Find where the given text appears and provide that cell's center as (X, Y) coordinate. 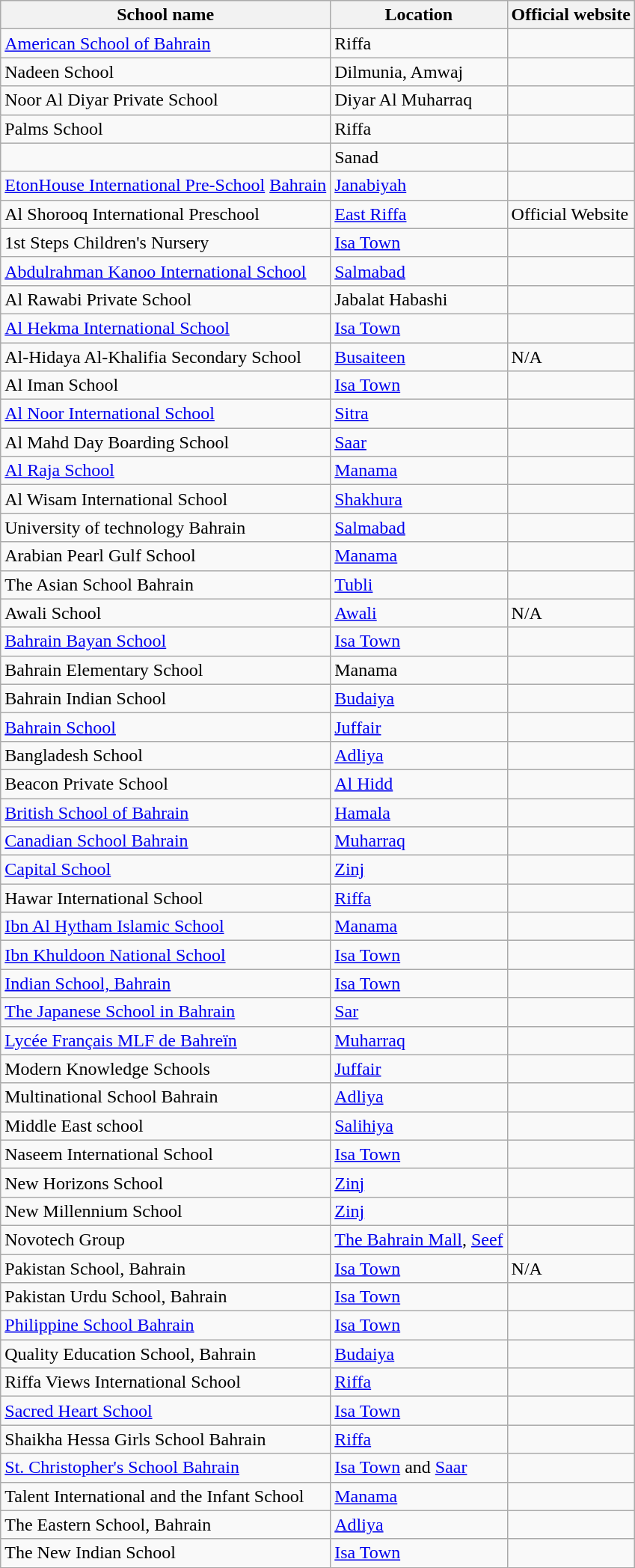
Sar (419, 1012)
Janabiyah (419, 186)
Al-Hidaya Al-Khalifia Secondary School (166, 357)
Shaikha Hessa Girls School Bahrain (166, 1439)
The Asian School Bahrain (166, 585)
Quality Education School, Bahrain (166, 1354)
Saar (419, 442)
The New Indian School (166, 1553)
New Horizons School (166, 1183)
New Millennium School (166, 1211)
Bahrain School (166, 727)
Al Mahd Day Boarding School (166, 442)
British School of Bahrain (166, 812)
Philippine School Bahrain (166, 1326)
Bahrain Bayan School (166, 641)
Dilmunia, Amwaj (419, 72)
Al Noor International School (166, 414)
Shakhura (419, 499)
Salihiya (419, 1126)
Canadian School Bahrain (166, 841)
Bahrain Indian School (166, 698)
Hawar International School (166, 898)
Bahrain Elementary School (166, 670)
Abdulrahman Kanoo International School (166, 271)
East Riffa (419, 214)
Sitra (419, 414)
Al Raja School (166, 471)
Isa Town and Saar (419, 1468)
Lycée Français MLF de Bahreïn (166, 1040)
Diyar Al Muharraq (419, 100)
Pakistan Urdu School, Bahrain (166, 1297)
Official website (571, 15)
School name (166, 15)
Multinational School Bahrain (166, 1097)
Noor Al Diyar Private School (166, 100)
Riffa Views International School (166, 1382)
Palms School (166, 129)
Beacon Private School (166, 784)
Novotech Group (166, 1239)
Sanad (419, 157)
Pakistan School, Bahrain (166, 1269)
Ibn Khuldoon National School (166, 955)
Bangladesh School (166, 755)
Official Website (571, 214)
Talent International and the Infant School (166, 1496)
Al Shorooq International Preschool (166, 214)
Al Wisam International School (166, 499)
Al Iman School (166, 385)
The Japanese School in Bahrain (166, 1012)
University of technology Bahrain (166, 528)
EtonHouse International Pre-School Bahrain (166, 186)
Al Rawabi Private School (166, 299)
Al Hekma International School (166, 328)
Busaiteen (419, 357)
Capital School (166, 870)
Location (419, 15)
Naseem International School (166, 1154)
Hamala (419, 812)
Nadeen School (166, 72)
Al Hidd (419, 784)
The Bahrain Mall, Seef (419, 1239)
Modern Knowledge Schools (166, 1069)
The Eastern School, Bahrain (166, 1525)
Awali School (166, 613)
Ibn Al Hytham Islamic School (166, 927)
1st Steps Children's Nursery (166, 242)
St. Christopher's School Bahrain (166, 1468)
American School of Bahrain (166, 43)
Middle East school (166, 1126)
Arabian Pearl Gulf School (166, 556)
Awali (419, 613)
Jabalat Habashi (419, 299)
Tubli (419, 585)
Sacred Heart School (166, 1411)
Indian School, Bahrain (166, 983)
